From the cell containing the given text, extract its center point as (X, Y) coordinate. 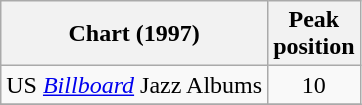
10 (314, 85)
US Billboard Jazz Albums (134, 85)
Peakposition (314, 34)
Chart (1997) (134, 34)
